Return the [x, y] coordinate for the center point of the cell that contains the specified text.  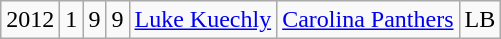
1 [72, 20]
Carolina Panthers [368, 20]
Luke Kuechly [203, 20]
LB [480, 20]
2012 [30, 20]
